Provide the (x, y) coordinate of the cell's center where the given text is located.  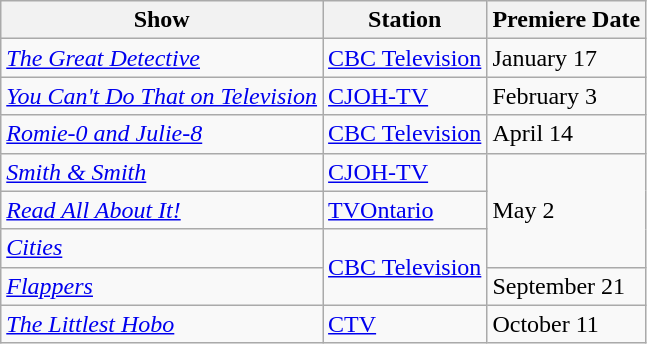
TVOntario (405, 210)
Read All About It! (162, 210)
Station (405, 20)
The Littlest Hobo (162, 324)
Flappers (162, 286)
September 21 (566, 286)
Romie-0 and Julie-8 (162, 134)
April 14 (566, 134)
October 11 (566, 324)
May 2 (566, 210)
Smith & Smith (162, 172)
Cities (162, 248)
Show (162, 20)
You Can't Do That on Television (162, 96)
The Great Detective (162, 58)
Premiere Date (566, 20)
CTV (405, 324)
February 3 (566, 96)
January 17 (566, 58)
